Find where the given text appears and provide that cell's center as (X, Y) coordinate. 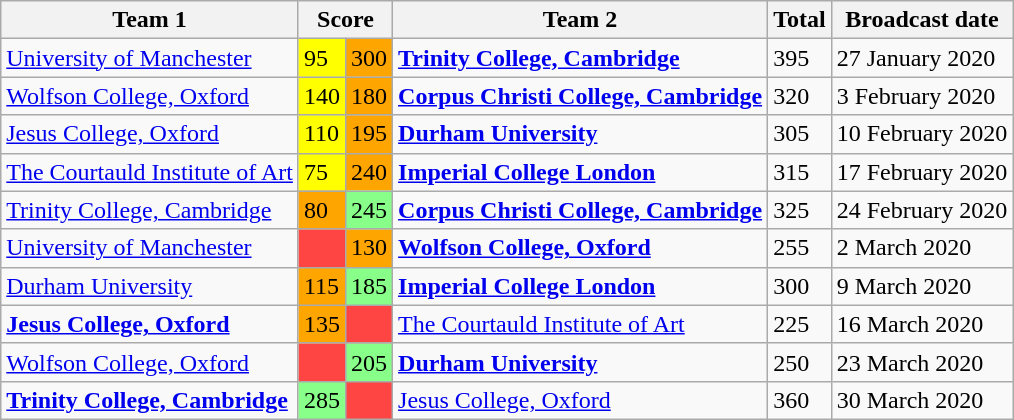
250 (800, 362)
320 (800, 96)
140 (322, 96)
2 March 2020 (922, 248)
75 (322, 172)
23 March 2020 (922, 362)
130 (368, 248)
395 (800, 58)
240 (368, 172)
285 (322, 400)
3 February 2020 (922, 96)
30 March 2020 (922, 400)
Team 2 (580, 20)
115 (322, 286)
10 February 2020 (922, 134)
17 February 2020 (922, 172)
245 (368, 210)
Team 1 (150, 20)
180 (368, 96)
360 (800, 400)
325 (800, 210)
Total (800, 20)
315 (800, 172)
135 (322, 324)
110 (322, 134)
9 March 2020 (922, 286)
305 (800, 134)
16 March 2020 (922, 324)
Score (345, 20)
205 (368, 362)
185 (368, 286)
255 (800, 248)
80 (322, 210)
225 (800, 324)
Broadcast date (922, 20)
95 (322, 58)
24 February 2020 (922, 210)
195 (368, 134)
27 January 2020 (922, 58)
